Locate the cell with the specified text and output its [X, Y] center coordinate. 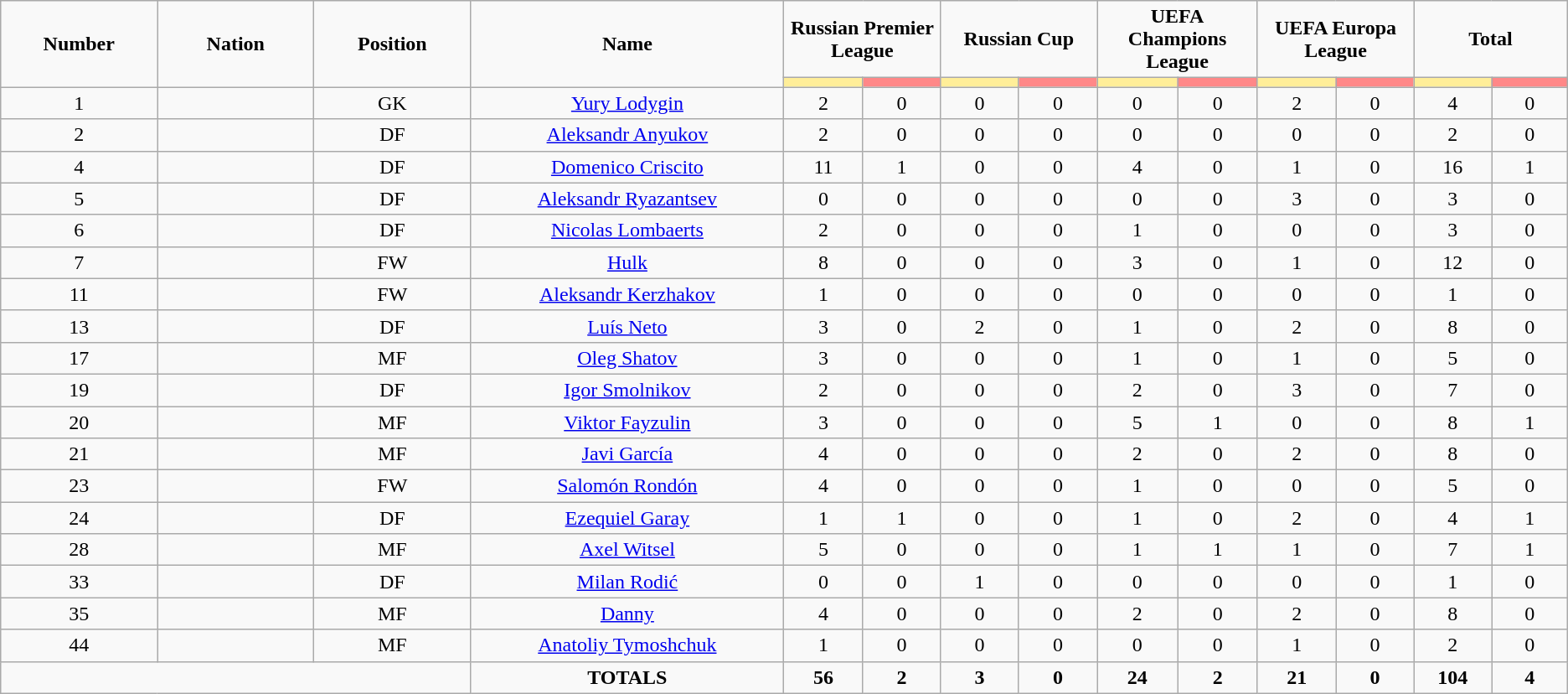
Russian Cup [1019, 39]
UEFA Champions League [1178, 39]
Number [79, 44]
GK [392, 103]
Axel Witsel [627, 550]
Anatoliy Tymoshchuk [627, 645]
56 [823, 677]
28 [79, 550]
19 [79, 390]
Nation [236, 44]
Ezequiel Garay [627, 518]
TOTALS [627, 677]
6 [79, 230]
Total [1491, 39]
Danny [627, 614]
Hulk [627, 262]
Domenico Criscito [627, 167]
16 [1452, 167]
Nicolas Lombaerts [627, 230]
12 [1452, 262]
35 [79, 614]
Position [392, 44]
44 [79, 645]
Russian Premier League [863, 39]
20 [79, 422]
23 [79, 486]
Name [627, 44]
17 [79, 358]
13 [79, 326]
33 [79, 582]
Salomón Rondón [627, 486]
UEFA Europa League [1335, 39]
Viktor Fayzulin [627, 422]
Aleksandr Anyukov [627, 135]
Yury Lodygin [627, 103]
Luís Neto [627, 326]
104 [1452, 677]
Aleksandr Kerzhakov [627, 294]
Milan Rodić [627, 582]
Aleksandr Ryazantsev [627, 199]
Igor Smolnikov [627, 390]
Javi García [627, 454]
Oleg Shatov [627, 358]
